Provide the (x, y) coordinate of the cell's center where the given text is located.  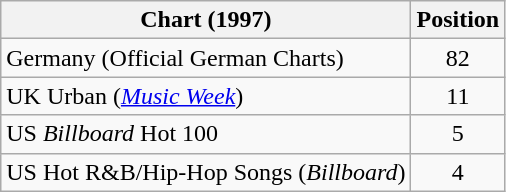
UK Urban (Music Week) (206, 96)
US Billboard Hot 100 (206, 134)
Position (458, 20)
4 (458, 172)
US Hot R&B/Hip-Hop Songs (Billboard) (206, 172)
82 (458, 58)
Chart (1997) (206, 20)
5 (458, 134)
11 (458, 96)
Germany (Official German Charts) (206, 58)
